Return the (x, y) coordinate for the center point of the cell that contains the specified text.  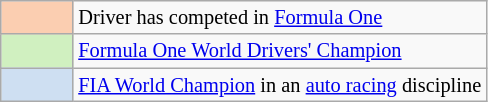
FIA World Champion in an auto racing discipline (280, 85)
Driver has competed in Formula One (280, 17)
Formula One World Drivers' Champion (280, 51)
